Capture the cell that displays the provided text and extract its (X, Y) central coordinate. 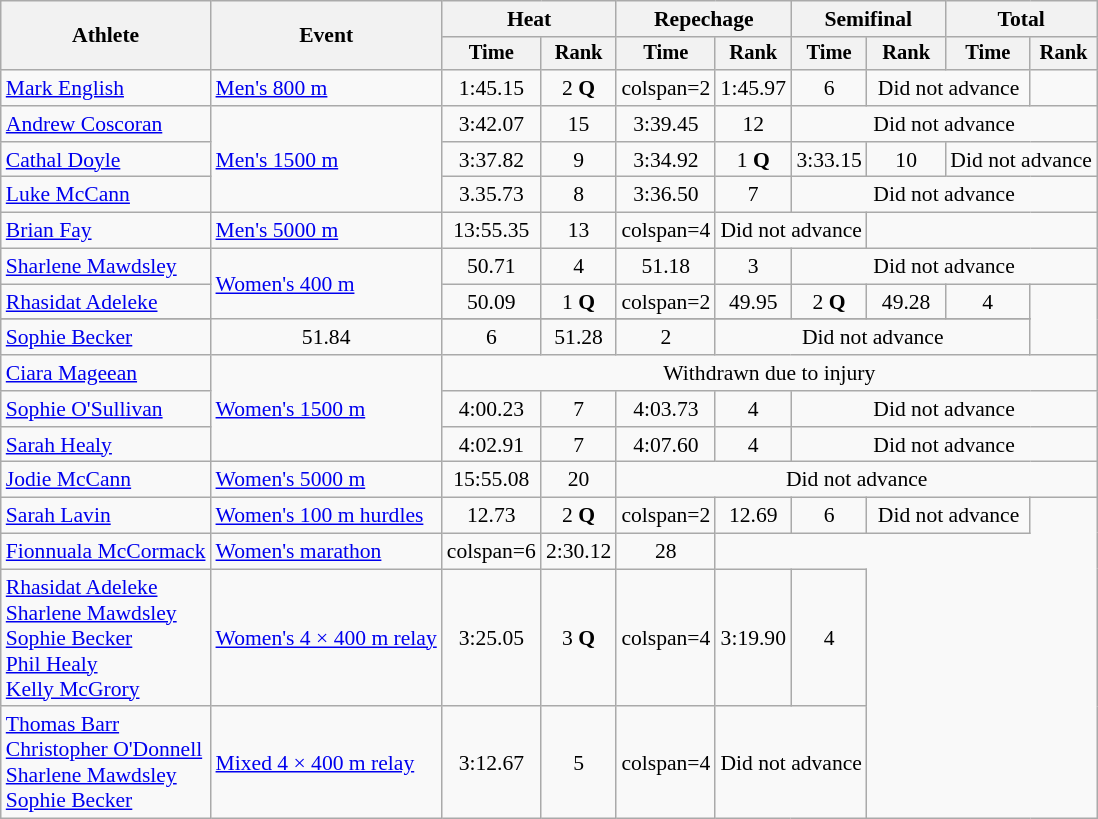
Fionnuala McCormack (106, 552)
4:03.73 (666, 409)
Women's 100 m hurdles (326, 516)
51.84 (326, 338)
5 (578, 763)
4:07.60 (666, 445)
50.09 (492, 302)
51.28 (578, 338)
1:45.15 (492, 88)
8 (578, 195)
12 (753, 124)
Women's 1500 m (326, 408)
3 (753, 267)
Event (326, 36)
9 (578, 160)
50.71 (492, 267)
49.28 (906, 302)
Jodie McCann (106, 480)
4:02.91 (492, 445)
3:36.50 (666, 195)
15 (578, 124)
3:25.05 (492, 638)
13 (578, 231)
Ciara Mageean (106, 373)
Sophie O'Sullivan (106, 409)
3:12.67 (492, 763)
Women's 4 × 400 m relay (326, 638)
Athlete (106, 36)
Total (1021, 19)
Rhasidat AdelekeSharlene MawdsleySophie BeckerPhil HealyKelly McGrory (106, 638)
15:55.08 (492, 480)
2 (666, 338)
4:00.23 (492, 409)
3:37.82 (492, 160)
3:34.92 (666, 160)
colspan=6 (492, 552)
Men's 1500 m (326, 160)
Women's 5000 m (326, 480)
13:55.35 (492, 231)
Sharlene Mawdsley (106, 267)
Heat (530, 19)
Semifinal (868, 19)
3:39.45 (666, 124)
Withdrawn due to injury (770, 373)
Men's 5000 m (326, 231)
3:33.15 (829, 160)
49.95 (753, 302)
10 (906, 160)
12.69 (753, 516)
Cathal Doyle (106, 160)
Brian Fay (106, 231)
Sophie Becker (106, 338)
20 (578, 480)
Andrew Coscoran (106, 124)
2:30.12 (578, 552)
Mark English (106, 88)
3.35.73 (492, 195)
Women's 400 m (326, 284)
3:19.90 (753, 638)
Rhasidat Adeleke (106, 302)
28 (666, 552)
Thomas BarrChristopher O'DonnellSharlene MawdsleySophie Becker (106, 763)
12.73 (492, 516)
Sarah Healy (106, 445)
3 Q (578, 638)
Repechage (704, 19)
51.18 (666, 267)
1:45.97 (753, 88)
3:42.07 (492, 124)
Mixed 4 × 400 m relay (326, 763)
Men's 800 m (326, 88)
Women's marathon (326, 552)
Sarah Lavin (106, 516)
Luke McCann (106, 195)
